Find where the given text appears and provide that cell's center as [x, y] coordinate. 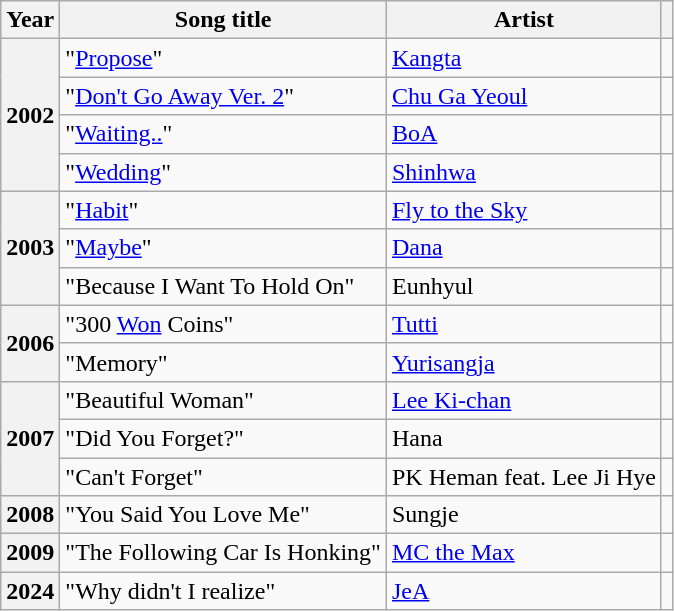
Artist [524, 20]
Chu Ga Yeoul [524, 96]
PK Heman feat. Lee Ji Hye [524, 477]
MC the Max [524, 553]
"Because I Want To Hold On" [224, 286]
Tutti [524, 324]
Shinhwa [524, 172]
Kangta [524, 58]
Yurisangja [524, 362]
2002 [30, 115]
BoA [524, 134]
Year [30, 20]
2008 [30, 515]
"Maybe" [224, 248]
Hana [524, 438]
Song title [224, 20]
2003 [30, 248]
Dana [524, 248]
"Beautiful Woman" [224, 400]
"You Said You Love Me" [224, 515]
"Memory" [224, 362]
"Can't Forget" [224, 477]
Sungje [524, 515]
"Waiting.." [224, 134]
"Propose" [224, 58]
Eunhyul [524, 286]
2024 [30, 591]
"Why didn't I realize" [224, 591]
2007 [30, 438]
Fly to the Sky [524, 210]
2009 [30, 553]
2006 [30, 343]
"300 Won Coins" [224, 324]
"Habit" [224, 210]
Lee Ki-chan [524, 400]
"Wedding" [224, 172]
"Don't Go Away Ver. 2" [224, 96]
"Did You Forget?" [224, 438]
"The Following Car Is Honking" [224, 553]
JeA [524, 591]
